Provide the (X, Y) coordinate of the cell's center where the given text is located.  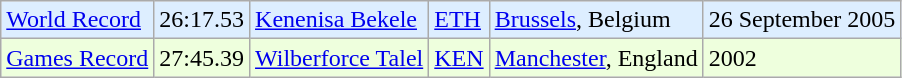
KEN (459, 58)
26:17.53 (202, 20)
World Record (78, 20)
27:45.39 (202, 58)
ETH (459, 20)
26 September 2005 (802, 20)
Kenenisa Bekele (340, 20)
Manchester, England (596, 58)
Wilberforce Talel (340, 58)
Brussels, Belgium (596, 20)
Games Record (78, 58)
2002 (802, 58)
